Extract the [x, y] coordinate from the center of the cell holding the provided text.  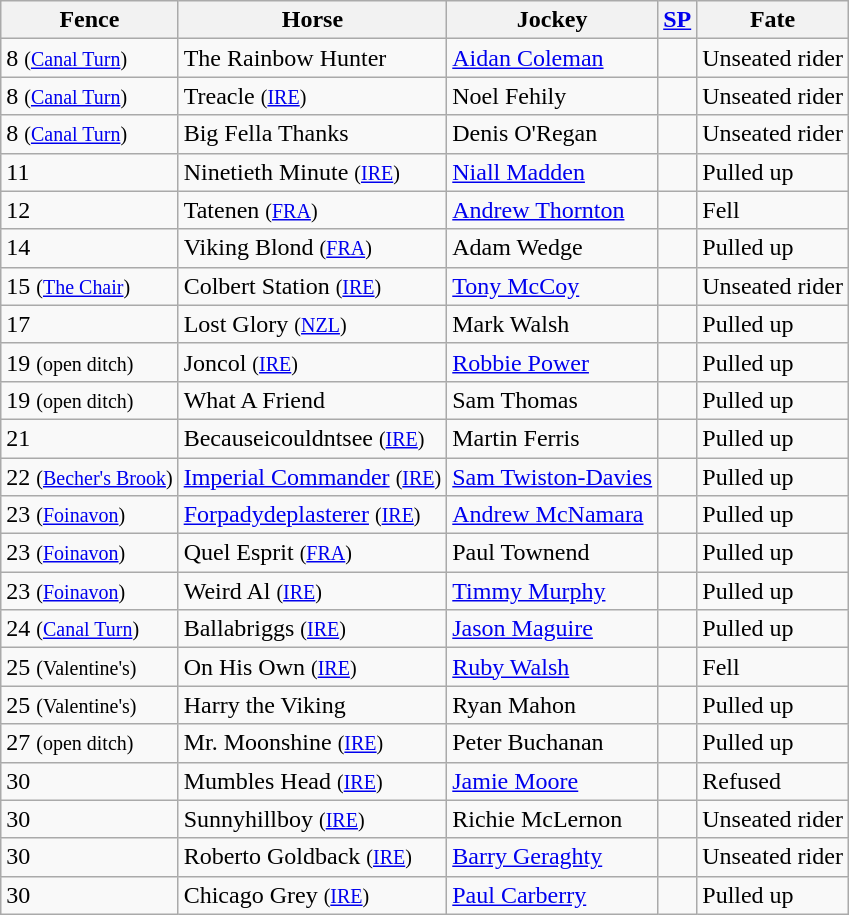
Forpadydeplasterer (IRE) [312, 515]
Fate [773, 20]
15 (The Chair) [90, 286]
Jamie Moore [552, 781]
Andrew McNamara [552, 515]
Mr. Moonshine (IRE) [312, 743]
Aidan Coleman [552, 58]
Richie McLernon [552, 819]
Ninetieth Minute (IRE) [312, 172]
22 (Becher's Brook) [90, 477]
Becauseicouldntsee (IRE) [312, 438]
Sam Thomas [552, 400]
Viking Blond (FRA) [312, 248]
Jockey [552, 20]
14 [90, 248]
Lost Glory (NZL) [312, 324]
17 [90, 324]
Weird Al (IRE) [312, 591]
Mumbles Head (IRE) [312, 781]
On His Own (IRE) [312, 667]
27 (open ditch) [90, 743]
Chicago Grey (IRE) [312, 895]
Robbie Power [552, 362]
Denis O'Regan [552, 134]
Martin Ferris [552, 438]
Harry the Viking [312, 705]
Imperial Commander (IRE) [312, 477]
Fence [90, 20]
Paul Townend [552, 553]
Niall Madden [552, 172]
Sunnyhillboy (IRE) [312, 819]
Ryan Mahon [552, 705]
Joncol (IRE) [312, 362]
Mark Walsh [552, 324]
Treacle (IRE) [312, 96]
Horse [312, 20]
Noel Fehily [552, 96]
Andrew Thornton [552, 210]
SP [678, 20]
What A Friend [312, 400]
Refused [773, 781]
Timmy Murphy [552, 591]
Ruby Walsh [552, 667]
Paul Carberry [552, 895]
Tony McCoy [552, 286]
Adam Wedge [552, 248]
11 [90, 172]
The Rainbow Hunter [312, 58]
Big Fella Thanks [312, 134]
Peter Buchanan [552, 743]
21 [90, 438]
Tatenen (FRA) [312, 210]
24 (Canal Turn) [90, 629]
Roberto Goldback (IRE) [312, 857]
Colbert Station (IRE) [312, 286]
Ballabriggs (IRE) [312, 629]
12 [90, 210]
Jason Maguire [552, 629]
Barry Geraghty [552, 857]
Quel Esprit (FRA) [312, 553]
Sam Twiston-Davies [552, 477]
